From the cell containing the given text, extract its center point as [X, Y] coordinate. 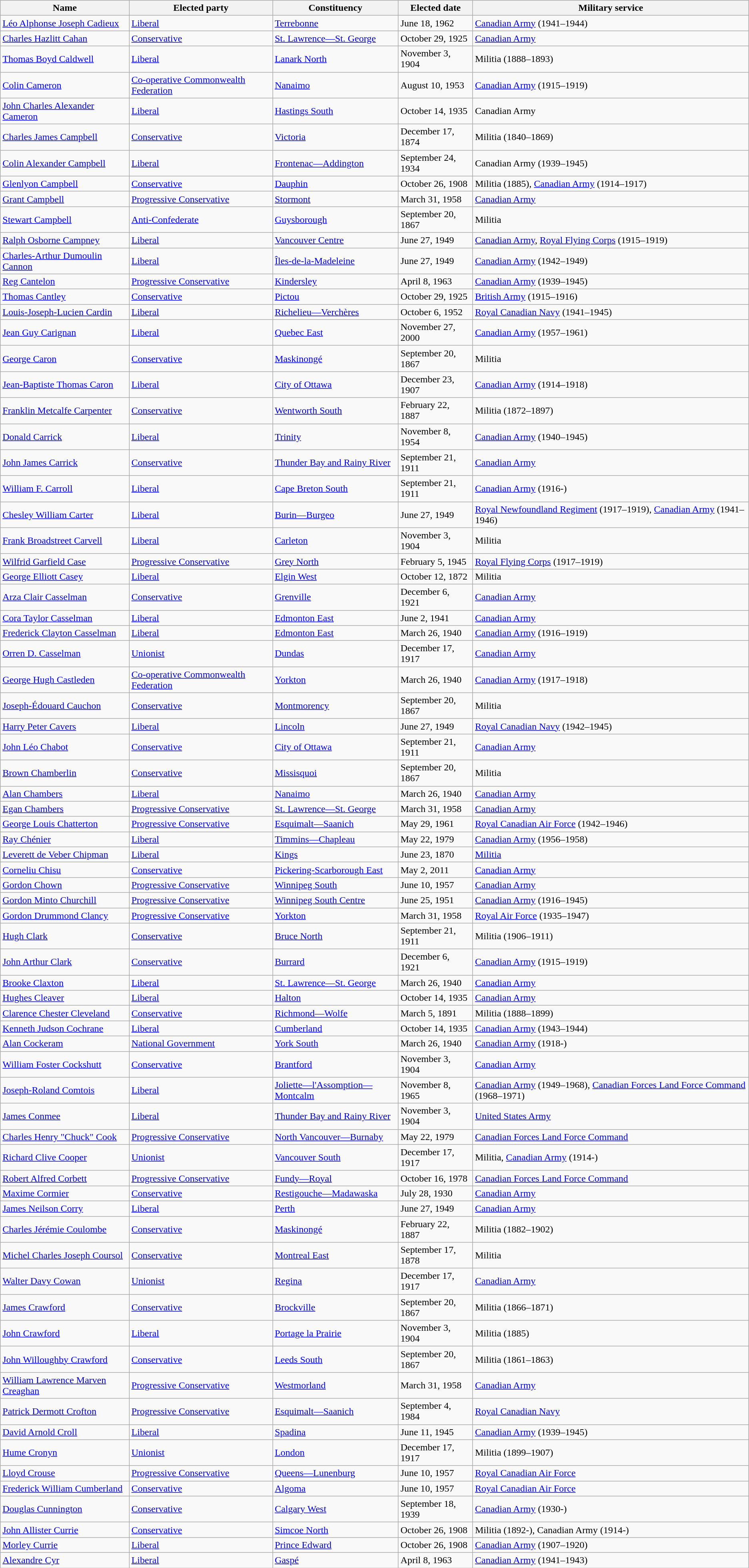
March 5, 1891 [435, 1013]
Canadian Army, Royal Flying Corps (1915–1919) [611, 240]
Hastings South [335, 111]
June 25, 1951 [435, 900]
Frederick Clayton Casselman [65, 633]
Canadian Army (1949–1968), Canadian Forces Land Force Command (1968–1971) [611, 1090]
Canadian Army (1942–1949) [611, 261]
Lincoln [335, 726]
Bruce North [335, 936]
Léo Alphonse Joseph Cadieux [65, 23]
Joseph-Édouard Cauchon [65, 706]
Canadian Army (1941–1943) [611, 1560]
Kindersley [335, 282]
Militia (1888–1899) [611, 1013]
Lanark North [335, 59]
John James Carrick [65, 462]
James Neilson Corry [65, 1208]
Name [65, 8]
Egan Chambers [65, 809]
Burin—Burgeo [335, 514]
John Crawford [65, 1334]
Leverett de Veber Chipman [65, 854]
Richmond—Wolfe [335, 1013]
Canadian Army (1917–1918) [611, 680]
Richard Clive Cooper [65, 1158]
Canadian Army (1957–1961) [611, 333]
George Louis Chatterton [65, 824]
George Elliott Casey [65, 576]
Wilfrid Garfield Case [65, 561]
Halton [335, 998]
June 23, 1870 [435, 854]
May 2, 2011 [435, 870]
Canadian Army (1916–1919) [611, 633]
Wentworth South [335, 410]
Colin Cameron [65, 85]
William F. Carroll [65, 489]
Frontenac—Addington [335, 163]
Queens—Lunenburg [335, 1473]
London [335, 1453]
Morley Currie [65, 1545]
John Willoughby Crawford [65, 1359]
Leeds South [335, 1359]
Arza Clair Casselman [65, 597]
June 2, 1941 [435, 618]
Militia (1861–1863) [611, 1359]
Franklin Metcalfe Carpenter [65, 410]
Winnipeg South [335, 885]
United States Army [611, 1116]
Quebec East [335, 333]
Alan Cockeram [65, 1044]
Montreal East [335, 1255]
February 5, 1945 [435, 561]
Frederick William Cumberland [65, 1488]
National Government [201, 1044]
Fundy—Royal [335, 1178]
Jean Guy Carignan [65, 333]
Charles-Arthur Dumoulin Cannon [65, 261]
John Léo Chabot [65, 747]
Grenville [335, 597]
Patrick Dermott Crofton [65, 1411]
David Arnold Croll [65, 1432]
Alan Chambers [65, 794]
Vancouver South [335, 1158]
Cape Breton South [335, 489]
John Charles Alexander Cameron [65, 111]
Canadian Army (1916–1945) [611, 900]
Regina [335, 1282]
Burrard [335, 962]
Militia (1899–1907) [611, 1453]
Dundas [335, 654]
Reg Cantelon [65, 282]
Louis-Joseph-Lucien Cardin [65, 312]
December 17, 1874 [435, 137]
Pictou [335, 297]
May 29, 1961 [435, 824]
September 4, 1984 [435, 1411]
Militia (1906–1911) [611, 936]
Frank Broadstreet Carvell [65, 541]
Spadina [335, 1432]
Militia, Canadian Army (1914-) [611, 1158]
Dauphin [335, 184]
Royal Flying Corps (1917–1919) [611, 561]
Canadian Army (1914–1918) [611, 385]
Ralph Osborne Campney [65, 240]
Timmins—Chapleau [335, 839]
Richelieu—Verchères [335, 312]
Kenneth Judson Cochrane [65, 1028]
Restigouche—Madawaska [335, 1193]
Thomas Cantley [65, 297]
Trinity [335, 437]
October 12, 1872 [435, 576]
Robert Alfred Corbett [65, 1178]
Westmorland [335, 1386]
Alexandre Cyr [65, 1560]
Joseph-Roland Comtois [65, 1090]
October 6, 1952 [435, 312]
William Lawrence Marven Creaghan [65, 1386]
August 10, 1953 [435, 85]
September 18, 1939 [435, 1509]
Joliette—l'Assomption—Montcalm [335, 1090]
William Foster Cockshutt [65, 1064]
John Arthur Clark [65, 962]
Hume Cronyn [65, 1453]
Royal Canadian Navy [611, 1411]
Colin Alexander Campbell [65, 163]
Royal Canadian Air Force (1942–1946) [611, 824]
Brantford [335, 1064]
Militia (1872–1897) [611, 410]
June 11, 1945 [435, 1432]
Maxime Cormier [65, 1193]
Perth [335, 1208]
Clarence Chester Cleveland [65, 1013]
Pickering-Scarborough East [335, 870]
Militia (1840–1869) [611, 137]
Royal Newfoundland Regiment (1917–1919), Canadian Army (1941–1946) [611, 514]
Gordon Drummond Clancy [65, 916]
Canadian Army (1916-) [611, 489]
Charles James Campbell [65, 137]
Hugh Clark [65, 936]
Anti-Confederate [201, 219]
Stormont [335, 199]
November 8, 1954 [435, 437]
October 16, 1978 [435, 1178]
Canadian Army (1956–1958) [611, 839]
Constituency [335, 8]
York South [335, 1044]
Hughes Cleaver [65, 998]
Canadian Army (1918-) [611, 1044]
Charles Hazlitt Cahan [65, 38]
Carleton [335, 541]
Grant Campbell [65, 199]
Donald Carrick [65, 437]
Elected date [435, 8]
Gordon Chown [65, 885]
December 23, 1907 [435, 385]
Prince Edward [335, 1545]
Charles Jérémie Coulombe [65, 1229]
Canadian Army (1940–1945) [611, 437]
Canadian Army (1930-) [611, 1509]
George Caron [65, 358]
Militia (1885), Canadian Army (1914–1917) [611, 184]
Missisquoi [335, 773]
November 8, 1965 [435, 1090]
Cumberland [335, 1028]
July 28, 1930 [435, 1193]
Gaspé [335, 1560]
James Conmee [65, 1116]
Ray Chénier [65, 839]
Militia (1882–1902) [611, 1229]
Chesley William Carter [65, 514]
Jean-Baptiste Thomas Caron [65, 385]
Canadian Army (1907–1920) [611, 1545]
Thomas Boyd Caldwell [65, 59]
Stewart Campbell [65, 219]
Brockville [335, 1307]
Brooke Claxton [65, 983]
Vancouver Centre [335, 240]
Military service [611, 8]
Corneliu Chisu [65, 870]
Douglas Cunnington [65, 1509]
Royal Canadian Navy (1942–1945) [611, 726]
Algoma [335, 1488]
Guysborough [335, 219]
Royal Air Force (1935–1947) [611, 916]
Cora Taylor Casselman [65, 618]
John Allister Currie [65, 1530]
Calgary West [335, 1509]
September 24, 1934 [435, 163]
Winnipeg South Centre [335, 900]
Canadian Army (1941–1944) [611, 23]
Royal Canadian Navy (1941–1945) [611, 312]
Brown Chamberlin [65, 773]
Charles Henry "Chuck" Cook [65, 1137]
North Vancouver—Burnaby [335, 1137]
Canadian Army (1943–1944) [611, 1028]
Kings [335, 854]
British Army (1915–1916) [611, 297]
Militia (1892-), Canadian Army (1914-) [611, 1530]
Orren D. Casselman [65, 654]
November 27, 2000 [435, 333]
Elected party [201, 8]
Walter Davy Cowan [65, 1282]
Îles-de-la-Madeleine [335, 261]
Grey North [335, 561]
George Hugh Castleden [65, 680]
September 17, 1878 [435, 1255]
Militia (1866–1871) [611, 1307]
Simcoe North [335, 1530]
Militia (1888–1893) [611, 59]
Portage la Prairie [335, 1334]
June 18, 1962 [435, 23]
Michel Charles Joseph Coursol [65, 1255]
Victoria [335, 137]
Glenlyon Campbell [65, 184]
Montmorency [335, 706]
Harry Peter Cavers [65, 726]
Lloyd Crouse [65, 1473]
Elgin West [335, 576]
James Crawford [65, 1307]
Terrebonne [335, 23]
Gordon Minto Churchill [65, 900]
Militia (1885) [611, 1334]
